Find where the given text appears and provide that cell's center as (x, y) coordinate. 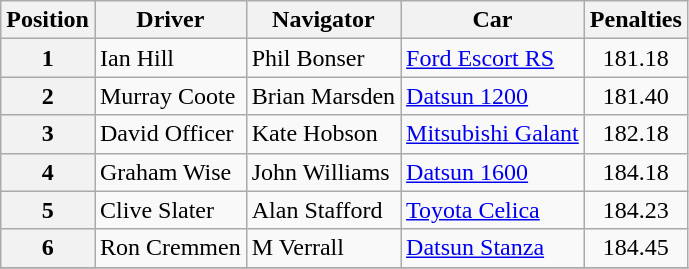
181.18 (636, 58)
Position (48, 20)
Ian Hill (170, 58)
3 (48, 134)
Clive Slater (170, 210)
Phil Bonser (323, 58)
David Officer (170, 134)
184.45 (636, 248)
184.18 (636, 172)
Ron Cremmen (170, 248)
5 (48, 210)
Alan Stafford (323, 210)
Datsun Stanza (493, 248)
4 (48, 172)
Murray Coote (170, 96)
Driver (170, 20)
M Verrall (323, 248)
Kate Hobson (323, 134)
Penalties (636, 20)
6 (48, 248)
2 (48, 96)
184.23 (636, 210)
181.40 (636, 96)
Car (493, 20)
John Williams (323, 172)
Brian Marsden (323, 96)
Datsun 1200 (493, 96)
182.18 (636, 134)
1 (48, 58)
Ford Escort RS (493, 58)
Toyota Celica (493, 210)
Datsun 1600 (493, 172)
Navigator (323, 20)
Graham Wise (170, 172)
Mitsubishi Galant (493, 134)
